Return the [X, Y] coordinate for the center point of the cell that contains the specified text.  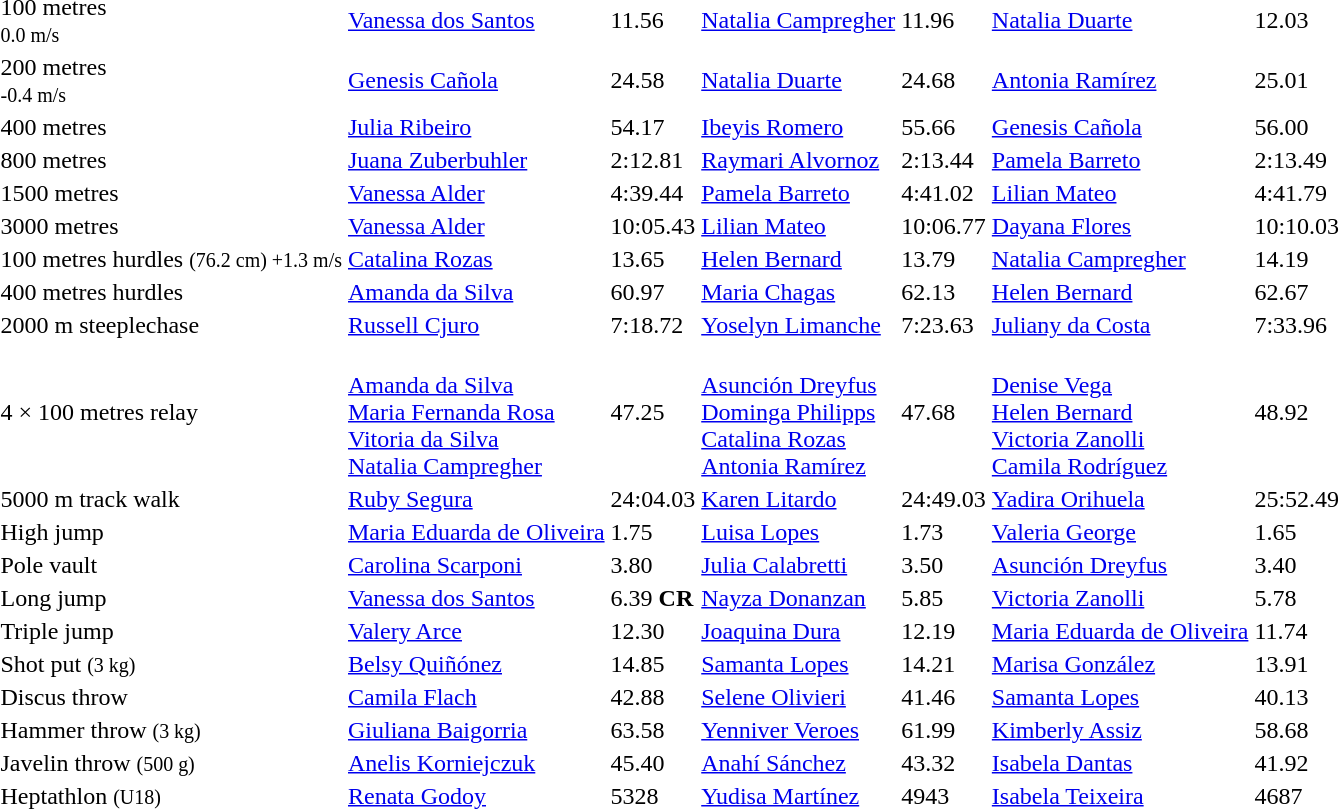
Belsy Quiñónez [477, 664]
60.97 [653, 292]
5.85 [944, 598]
63.58 [653, 730]
Juana Zuberbuhler [477, 160]
Luisa Lopes [798, 532]
Karen Litardo [798, 499]
24.68 [944, 80]
12.30 [653, 631]
Anahí Sánchez [798, 763]
Kimberly Assiz [1120, 730]
Vanessa dos Santos [477, 598]
54.17 [653, 127]
3.50 [944, 565]
7:18.72 [653, 325]
24:04.03 [653, 499]
55.66 [944, 127]
Marisa González [1120, 664]
Giuliana Baigorria [477, 730]
Camila Flach [477, 697]
24.58 [653, 80]
3.80 [653, 565]
14.21 [944, 664]
43.32 [944, 763]
2:12.81 [653, 160]
4:39.44 [653, 193]
Raymari Alvornoz [798, 160]
Valeria George [1120, 532]
Selene Olivieri [798, 697]
Denise VegaHelen BernardVictoria ZanolliCamila Rodríguez [1120, 412]
61.99 [944, 730]
Victoria Zanolli [1120, 598]
2:13.44 [944, 160]
Isabela Dantas [1120, 763]
Nayza Donanzan [798, 598]
1.73 [944, 532]
4:41.02 [944, 193]
Dayana Flores [1120, 226]
1.75 [653, 532]
Ruby Segura [477, 499]
13.79 [944, 259]
Asunción Dreyfus [1120, 565]
Natalia Duarte [798, 80]
7:23.63 [944, 325]
13.65 [653, 259]
Valery Arce [477, 631]
47.68 [944, 412]
10:05.43 [653, 226]
Ibeyis Romero [798, 127]
Natalia Campregher [1120, 259]
Julia Ribeiro [477, 127]
41.46 [944, 697]
Catalina Rozas [477, 259]
45.40 [653, 763]
12.19 [944, 631]
Antonia Ramírez [1120, 80]
Amanda da Silva [477, 292]
Julia Calabretti [798, 565]
Russell Cjuro [477, 325]
Yenniver Veroes [798, 730]
Anelis Korniejczuk [477, 763]
Maria Chagas [798, 292]
42.88 [653, 697]
62.13 [944, 292]
6.39 CR [653, 598]
Yoselyn Limanche [798, 325]
14.85 [653, 664]
Juliany da Costa [1120, 325]
47.25 [653, 412]
10:06.77 [944, 226]
Joaquina Dura [798, 631]
Asunción DreyfusDominga PhilippsCatalina RozasAntonia Ramírez [798, 412]
Amanda da SilvaMaria Fernanda RosaVitoria da SilvaNatalia Campregher [477, 412]
24:49.03 [944, 499]
Carolina Scarponi [477, 565]
Yadira Orihuela [1120, 499]
